Identify which cell holds the provided text, then report its (X, Y) central coordinate. 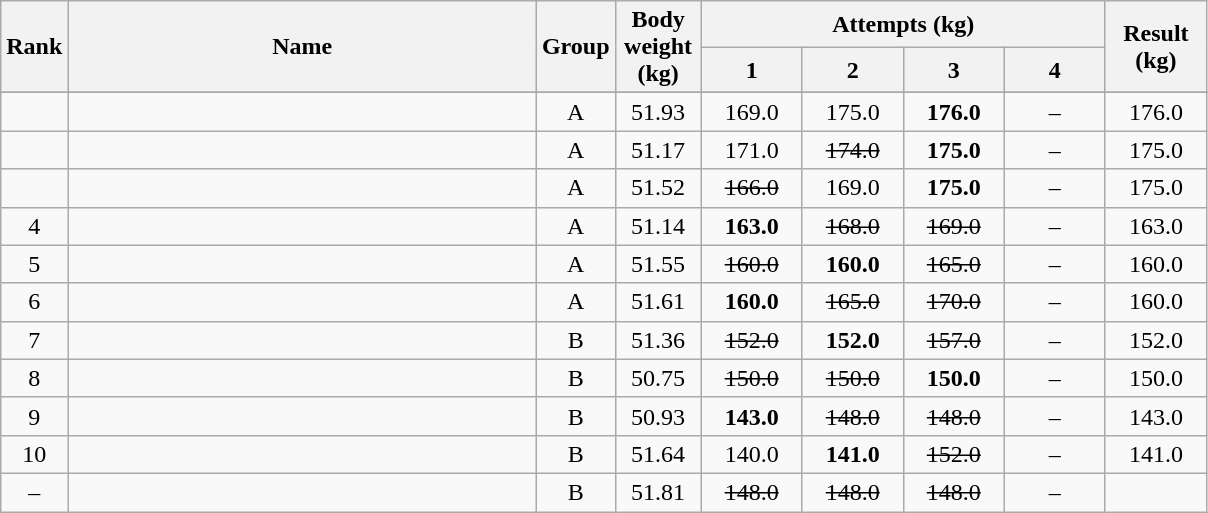
1 (752, 70)
Name (302, 47)
5 (34, 264)
166.0 (752, 188)
Attempts (kg) (903, 24)
51.14 (658, 226)
51.64 (658, 454)
51.81 (658, 492)
Result (kg) (1156, 47)
Body weight (kg) (658, 47)
7 (34, 340)
Rank (34, 47)
2 (852, 70)
51.93 (658, 112)
168.0 (852, 226)
6 (34, 302)
51.17 (658, 150)
50.75 (658, 378)
51.36 (658, 340)
171.0 (752, 150)
51.61 (658, 302)
174.0 (852, 150)
9 (34, 416)
10 (34, 454)
Group (576, 47)
140.0 (752, 454)
8 (34, 378)
51.55 (658, 264)
3 (954, 70)
50.93 (658, 416)
157.0 (954, 340)
170.0 (954, 302)
51.52 (658, 188)
